Output the (X, Y) coordinate of the center of the cell containing the given text.  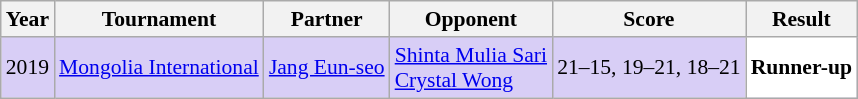
21–15, 19–21, 18–21 (649, 68)
2019 (28, 68)
Partner (327, 19)
Shinta Mulia Sari Crystal Wong (471, 68)
Score (649, 19)
Mongolia International (159, 68)
Result (802, 19)
Tournament (159, 19)
Opponent (471, 19)
Runner-up (802, 68)
Jang Eun-seo (327, 68)
Year (28, 19)
